Identify which cell holds the provided text, then report its (X, Y) central coordinate. 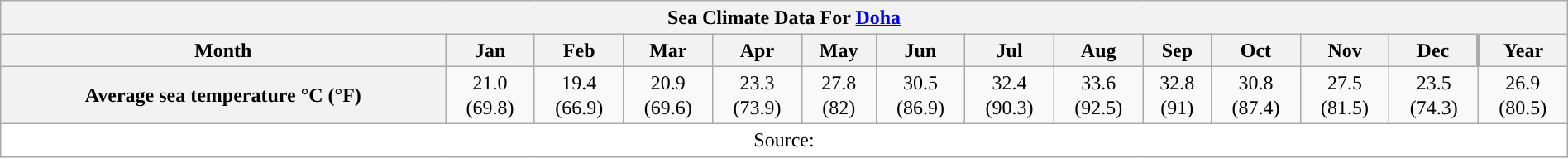
Source: (784, 140)
23.5(74.3) (1434, 94)
Oct (1256, 50)
Jun (920, 50)
Apr (758, 50)
20.9(69.6) (668, 94)
26.9(80.5) (1523, 94)
Jul (1010, 50)
Feb (579, 50)
Jan (490, 50)
May (839, 50)
Month (223, 50)
30.5(86.9) (920, 94)
27.5(81.5) (1345, 94)
Mar (668, 50)
32.4(90.3) (1010, 94)
33.6(92.5) (1098, 94)
Year (1523, 50)
19.4(66.9) (579, 94)
Sea Climate Data For Doha (784, 17)
23.3(73.9) (758, 94)
27.8(82) (839, 94)
32.8(91) (1178, 94)
21.0(69.8) (490, 94)
Aug (1098, 50)
Nov (1345, 50)
30.8(87.4) (1256, 94)
Sep (1178, 50)
Dec (1434, 50)
Average sea temperature °C (°F) (223, 94)
